Capture the cell that displays the provided text and extract its (x, y) central coordinate. 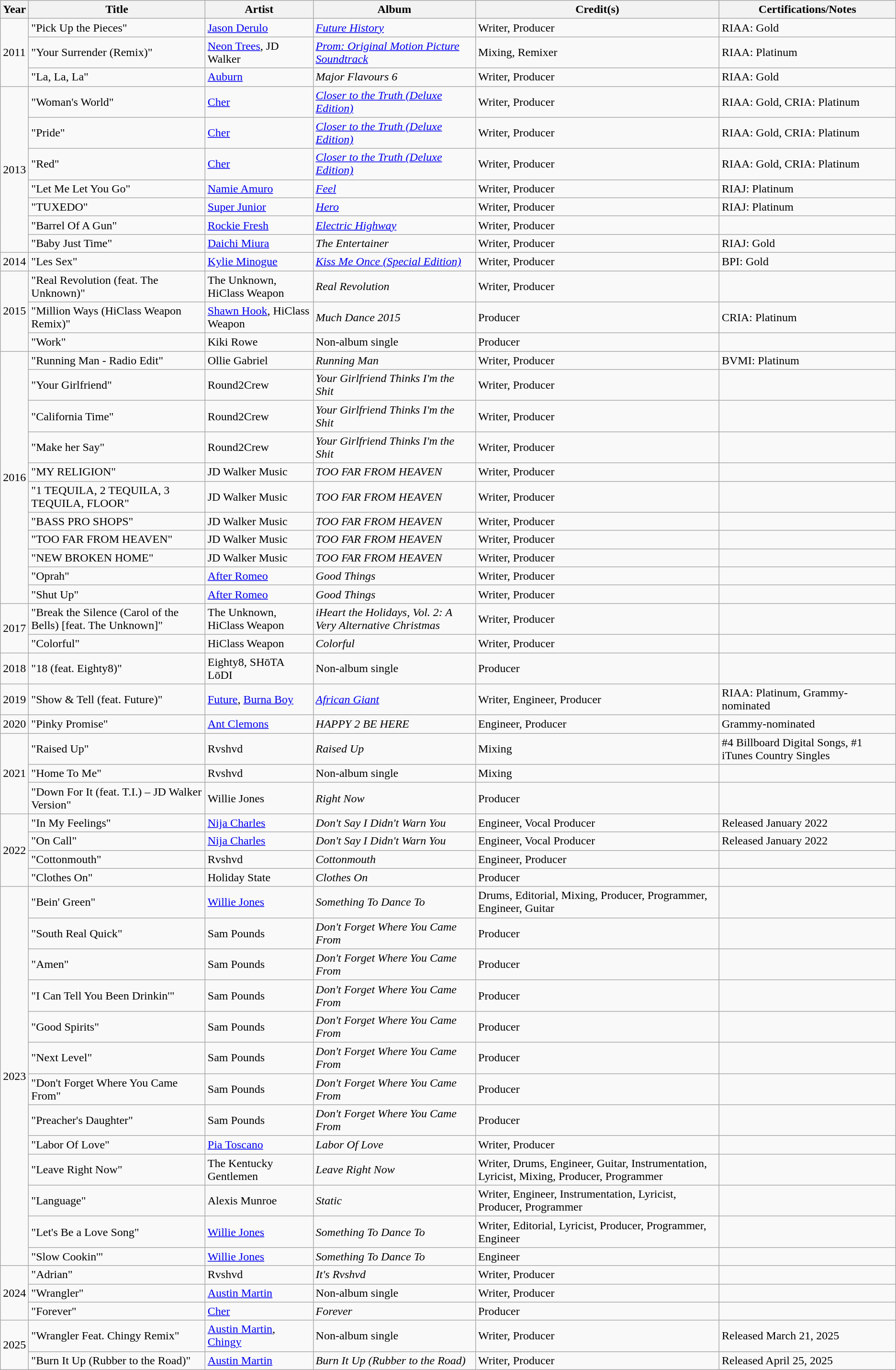
Grammy-nominated (807, 724)
"BASS PRO SHOPS" (117, 521)
"I Can Tell You Been Drinkin'" (117, 996)
"Burn It Up (Rubber to the Road)" (117, 1360)
Drums, Editorial, Mixing, Producer, Programmer, Engineer, Guitar (597, 902)
BPI: Gold (807, 261)
Prom: Original Motion Picture Soundtrack (394, 53)
"Baby Just Time" (117, 243)
Rockie Fresh (259, 225)
Feel (394, 189)
Right Now (394, 798)
Writer, Editorial, Lyricist, Producer, Programmer, Engineer (597, 1232)
"La, La, La" (117, 77)
Clothes On (394, 877)
Hero (394, 207)
"Real Revolution (feat. The Unknown)" (117, 286)
"Don't Forget Where You Came From" (117, 1089)
"Amen" (117, 964)
"Slow Cookin'" (117, 1257)
"Forever" (117, 1311)
"South Real Quick" (117, 933)
"Let's Be a Love Song" (117, 1232)
"Let Me Let You Go" (117, 189)
Holiday State (259, 877)
Daichi Miura (259, 243)
"California Time" (117, 416)
2021 (14, 774)
2020 (14, 724)
"Your Girlfriend" (117, 385)
RIAJ: Gold (807, 243)
Running Man (394, 360)
Artist (259, 10)
Title (117, 10)
"Make her Say" (117, 447)
"Shut Up" (117, 594)
2015 (14, 311)
Eighty8, SHōTA LōDI (259, 668)
"Good Spirits" (117, 1026)
2024 (14, 1293)
Kylie Minogue (259, 261)
Writer, Engineer, Instrumentation, Lyricist, Producer, Programmer (597, 1201)
African Giant (394, 700)
2014 (14, 261)
Certifications/Notes (807, 10)
"Your Surrender (Remix)" (117, 53)
Kiki Rowe (259, 342)
Ollie Gabriel (259, 360)
Much Dance 2015 (394, 318)
Future History (394, 28)
"Preacher's Daughter" (117, 1120)
Shawn Hook, HiClass Weapon (259, 318)
Electric Highway (394, 225)
"Clothes On" (117, 877)
Released March 21, 2025 (807, 1336)
"Show & Tell (feat. Future)" (117, 700)
"NEW BROKEN HOME" (117, 558)
"Leave Right Now" (117, 1170)
HiClass Weapon (259, 643)
"Barrel Of A Gun" (117, 225)
#4 Billboard Digital Songs, #1 iTunes Country Singles (807, 749)
"Cottonmouth" (117, 859)
Burn It Up (Rubber to the Road) (394, 1360)
"Wrangler Feat. Chingy Remix" (117, 1336)
Alexis Munroe (259, 1201)
Mixing, Remixer (597, 53)
"Next Level" (117, 1058)
"Wrangler" (117, 1293)
The Kentucky Gentlemen (259, 1170)
Pia Toscano (259, 1145)
iHeart the Holidays, Vol. 2: A Very Alternative Christmas (394, 618)
2017 (14, 628)
"Home To Me" (117, 774)
"Colorful" (117, 643)
Austin Martin, Chingy (259, 1336)
2016 (14, 478)
"TOO FAR FROM HEAVEN" (117, 539)
It's Rvshvd (394, 1275)
Released April 25, 2025 (807, 1360)
"18 (feat. Eighty8)" (117, 668)
Cottonmouth (394, 859)
"Les Sex" (117, 261)
CRIA: Platinum (807, 318)
"In My Feelings" (117, 823)
2023 (14, 1076)
"MY RELIGION" (117, 472)
Auburn (259, 77)
Album (394, 10)
"Pinky Promise" (117, 724)
"On Call" (117, 841)
"Break the Silence (Carol of the Bells) [feat. The Unknown]" (117, 618)
Real Revolution (394, 286)
Credit(s) (597, 10)
"Pick Up the Pieces" (117, 28)
2018 (14, 668)
RIAA: Platinum, Grammy-nominated (807, 700)
2019 (14, 700)
Year (14, 10)
"Red" (117, 164)
Leave Right Now (394, 1170)
"Oprah" (117, 576)
Writer, Drums, Engineer, Guitar, Instrumentation, Lyricist, Mixing, Producer, Programmer (597, 1170)
Ant Clemons (259, 724)
Raised Up (394, 749)
"Pride" (117, 133)
"Running Man - Radio Edit" (117, 360)
Labor Of Love (394, 1145)
"Work" (117, 342)
2025 (14, 1345)
Neon Trees, JD Walker (259, 53)
"Raised Up" (117, 749)
2011 (14, 53)
BVMI: Platinum (807, 360)
Super Junior (259, 207)
"Language" (117, 1201)
"Bein' Green" (117, 902)
Major Flavours 6 (394, 77)
Writer, Engineer, Producer (597, 700)
"Woman's World" (117, 101)
2013 (14, 169)
2022 (14, 850)
The Entertainer (394, 243)
RIAA: Platinum (807, 53)
HAPPY 2 BE HERE (394, 724)
Jason Derulo (259, 28)
"Labor Of Love" (117, 1145)
"Adrian" (117, 1275)
Kiss Me Once (Special Edition) (394, 261)
Future, Burna Boy (259, 700)
"1 TEQUILA, 2 TEQUILA, 3 TEQUILA, FLOOR" (117, 497)
Engineer (597, 1257)
Namie Amuro (259, 189)
"TUXEDO" (117, 207)
"Million Ways (HiClass Weapon Remix)" (117, 318)
Forever (394, 1311)
"Down For It (feat. T.I.) – JD Walker Version" (117, 798)
Static (394, 1201)
Colorful (394, 643)
